Return [x, y] of the center of cell containing provided text 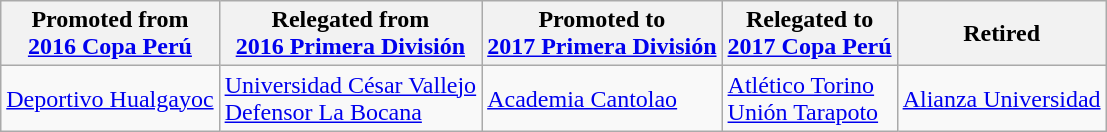
Atlético Torino Unión Tarapoto [810, 98]
Academia Cantolao [602, 98]
Retired [1002, 34]
Promoted from2016 Copa Perú [110, 34]
Promoted to2017 Primera División [602, 34]
Relegated from2016 Primera División [350, 34]
Deportivo Hualgayoc [110, 98]
Relegated to2017 Copa Perú [810, 34]
Alianza Universidad [1002, 98]
Universidad César Vallejo Defensor La Bocana [350, 98]
